Detect which cell encompasses the target text, then output its (x, y) center coordinate. 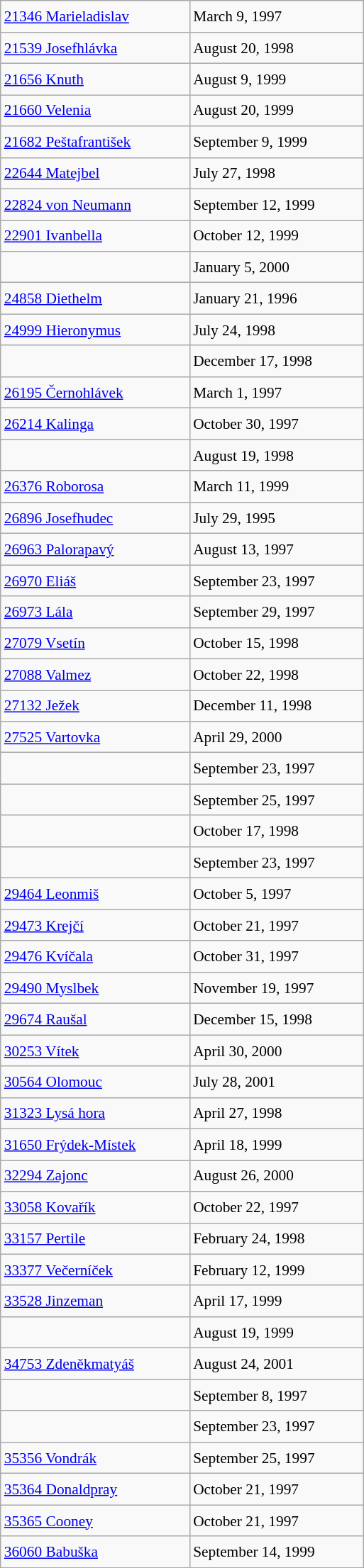
August 26, 2000 (277, 1176)
29490 Myslbek (95, 987)
29464 Leonmiš (95, 894)
35364 Donaldpray (95, 1489)
March 9, 1997 (277, 16)
September 14, 1999 (277, 1552)
February 12, 1999 (277, 1270)
21656 Knuth (95, 79)
September 12, 1999 (277, 204)
October 22, 1997 (277, 1207)
August 9, 1999 (277, 79)
27088 Valmez (95, 674)
27132 Ježek (95, 706)
December 17, 1998 (277, 361)
24999 Hieronymus (95, 330)
September 9, 1999 (277, 142)
November 19, 1997 (277, 987)
July 24, 1998 (277, 330)
29674 Raušal (95, 1019)
July 27, 1998 (277, 173)
April 17, 1999 (277, 1301)
October 5, 1997 (277, 894)
26963 Palorapavý (95, 549)
26376 Roborosa (95, 486)
August 19, 1999 (277, 1333)
26214 Kalinga (95, 424)
36060 Babuška (95, 1552)
August 19, 1998 (277, 455)
29473 Krejčí (95, 925)
October 31, 1997 (277, 956)
30564 Olomouc (95, 1082)
27525 Vartovka (95, 737)
October 30, 1997 (277, 424)
January 5, 2000 (277, 267)
29476 Kvíčala (95, 956)
22824 von Neumann (95, 204)
July 29, 1995 (277, 517)
31650 Frýdek-Místek (95, 1144)
22644 Matejbel (95, 173)
March 11, 1999 (277, 486)
January 21, 1996 (277, 298)
31323 Lysá hora (95, 1113)
35356 Vondrák (95, 1457)
September 8, 1997 (277, 1395)
April 29, 2000 (277, 737)
August 20, 1998 (277, 47)
35365 Cooney (95, 1521)
October 15, 1998 (277, 643)
26896 Josefhudec (95, 517)
21682 Peštafrantišek (95, 142)
December 11, 1998 (277, 706)
33377 Večerníček (95, 1270)
26970 Eliáš (95, 581)
26195 Černohlávek (95, 393)
24858 Diethelm (95, 298)
33528 Jinzeman (95, 1301)
March 1, 1997 (277, 393)
October 17, 1998 (277, 831)
September 29, 1997 (277, 612)
27079 Vsetín (95, 643)
22901 Ivanbella (95, 236)
32294 Zajonc (95, 1176)
December 15, 1998 (277, 1019)
34753 Zdeněkmatyáš (95, 1364)
August 13, 1997 (277, 549)
21346 Marieladislav (95, 16)
October 12, 1999 (277, 236)
April 27, 1998 (277, 1113)
30253 Vítek (95, 1051)
August 24, 2001 (277, 1364)
33058 Kovařík (95, 1207)
August 20, 1999 (277, 111)
21539 Josefhlávka (95, 47)
26973 Lála (95, 612)
July 28, 2001 (277, 1082)
October 22, 1998 (277, 674)
February 24, 1998 (277, 1238)
21660 Velenia (95, 111)
33157 Pertile (95, 1238)
April 30, 2000 (277, 1051)
April 18, 1999 (277, 1144)
